Search for the cell housing the specified text and yield its (x, y) center coordinate. 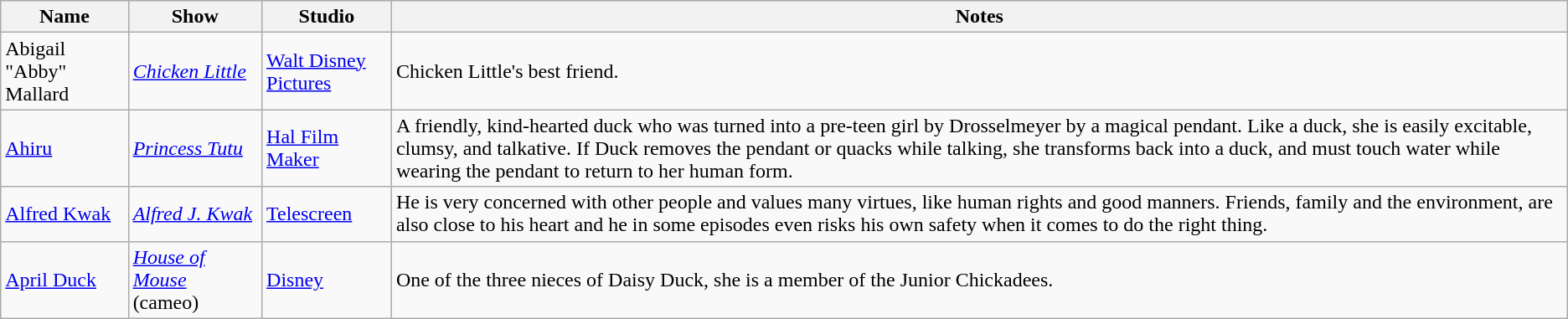
Show (194, 17)
House of Mouse (cameo) (194, 280)
Ahiru (64, 148)
Abigail "Abby" Mallard (64, 71)
Alfred Kwak (64, 214)
Notes (979, 17)
April Duck (64, 280)
Alfred J. Kwak (194, 214)
Studio (327, 17)
Walt Disney Pictures (327, 71)
One of the three nieces of Daisy Duck, she is a member of the Junior Chickadees. (979, 280)
Telescreen (327, 214)
Chicken Little's best friend. (979, 71)
Hal Film Maker (327, 148)
Name (64, 17)
Disney (327, 280)
Princess Tutu (194, 148)
Chicken Little (194, 71)
